Find where the given text appears and provide that cell's center as [X, Y] coordinate. 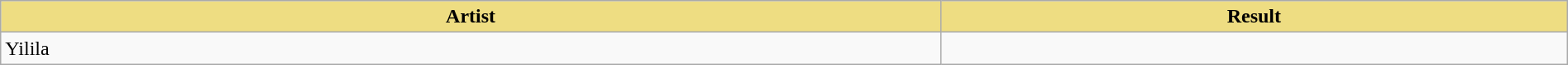
Artist [471, 17]
Result [1254, 17]
Yilila [471, 48]
